Provide the (X, Y) coordinate of the cell's center where the given text is located.  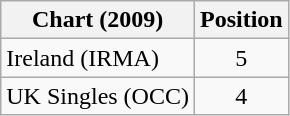
Position (241, 20)
UK Singles (OCC) (98, 96)
5 (241, 58)
Ireland (IRMA) (98, 58)
Chart (2009) (98, 20)
4 (241, 96)
